From the cell containing the given text, extract its center point as [X, Y] coordinate. 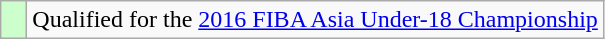
Qualified for the 2016 FIBA Asia Under-18 Championship [316, 20]
